Provide the (X, Y) coordinate of the cell's center where the given text is located.  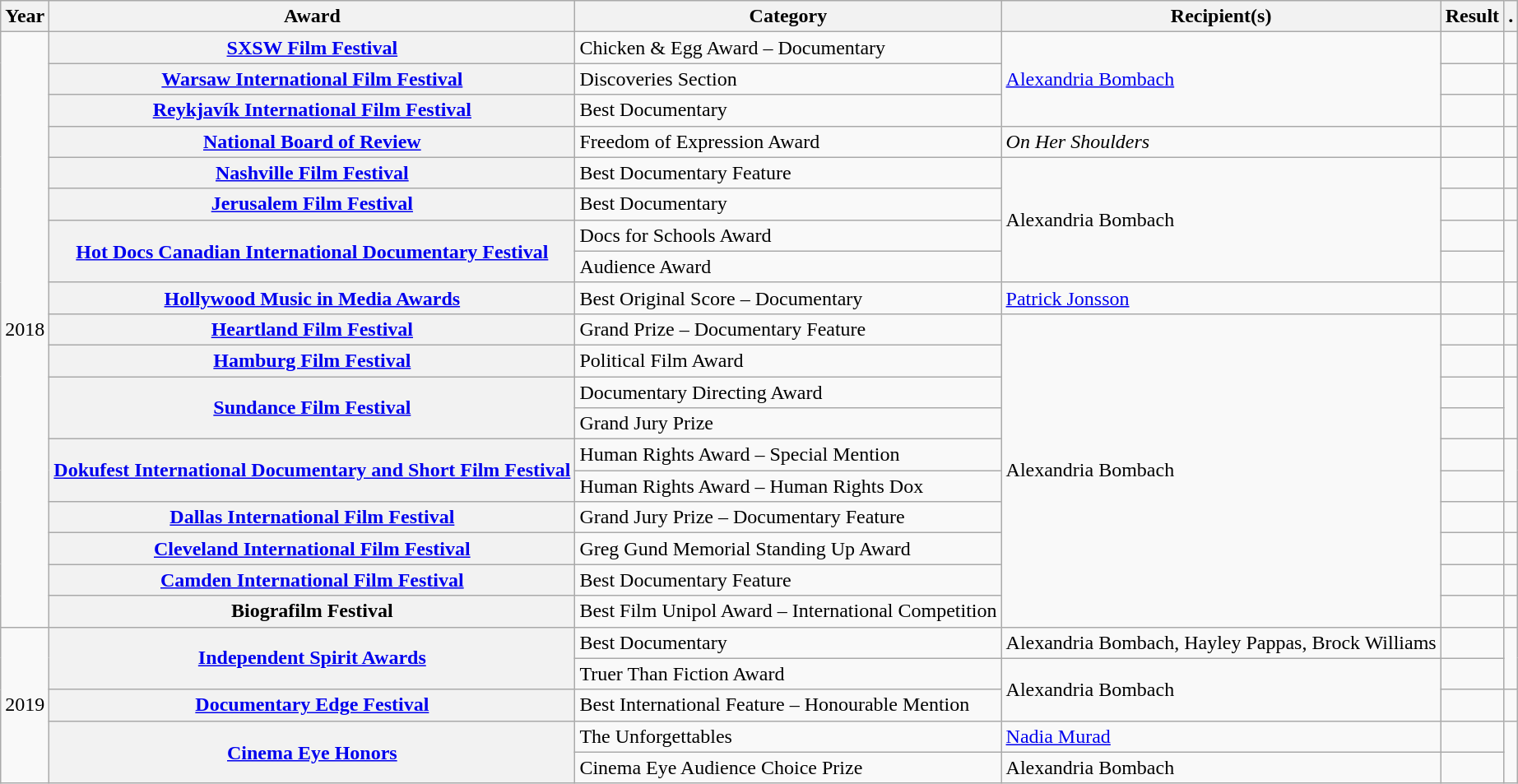
Cinema Eye Audience Choice Prize (788, 768)
Human Rights Award – Human Rights Dox (788, 486)
Hollywood Music in Media Awards (313, 298)
Freedom of Expression Award (788, 141)
Warsaw International Film Festival (313, 79)
Grand Prize – Documentary Feature (788, 329)
Best Film Unipol Award – International Competition (788, 611)
SXSW Film Festival (313, 48)
Hot Docs Canadian International Documentary Festival (313, 251)
2018 (25, 329)
Camden International Film Festival (313, 580)
Best Original Score – Documentary (788, 298)
Result (1472, 16)
Documentary Edge Festival (313, 705)
Jerusalem Film Festival (313, 204)
Cinema Eye Honors (313, 752)
Reykjavík International Film Festival (313, 110)
Nadia Murad (1221, 736)
Grand Jury Prize – Documentary Feature (788, 517)
Sundance Film Festival (313, 408)
Dallas International Film Festival (313, 517)
Greg Gund Memorial Standing Up Award (788, 549)
Human Rights Award – Special Mention (788, 455)
Cleveland International Film Festival (313, 549)
Audience Award (788, 267)
National Board of Review (313, 141)
Truer Than Fiction Award (788, 674)
Heartland Film Festival (313, 329)
Recipient(s) (1221, 16)
Independent Spirit Awards (313, 658)
Year (25, 16)
Best International Feature – Honourable Mention (788, 705)
Discoveries Section (788, 79)
Biografilm Festival (313, 611)
On Her Shoulders (1221, 141)
Chicken & Egg Award – Documentary (788, 48)
Hamburg Film Festival (313, 360)
Nashville Film Festival (313, 173)
Patrick Jonsson (1221, 298)
. (1511, 16)
Category (788, 16)
Docs for Schools Award (788, 235)
Documentary Directing Award (788, 392)
Dokufest International Documentary and Short Film Festival (313, 471)
Award (313, 16)
Alexandria Bombach, Hayley Pappas, Brock Williams (1221, 643)
The Unforgettables (788, 736)
Grand Jury Prize (788, 424)
2019 (25, 705)
Political Film Award (788, 360)
